Return the (x, y) coordinate for the center point of the cell that contains the specified text.  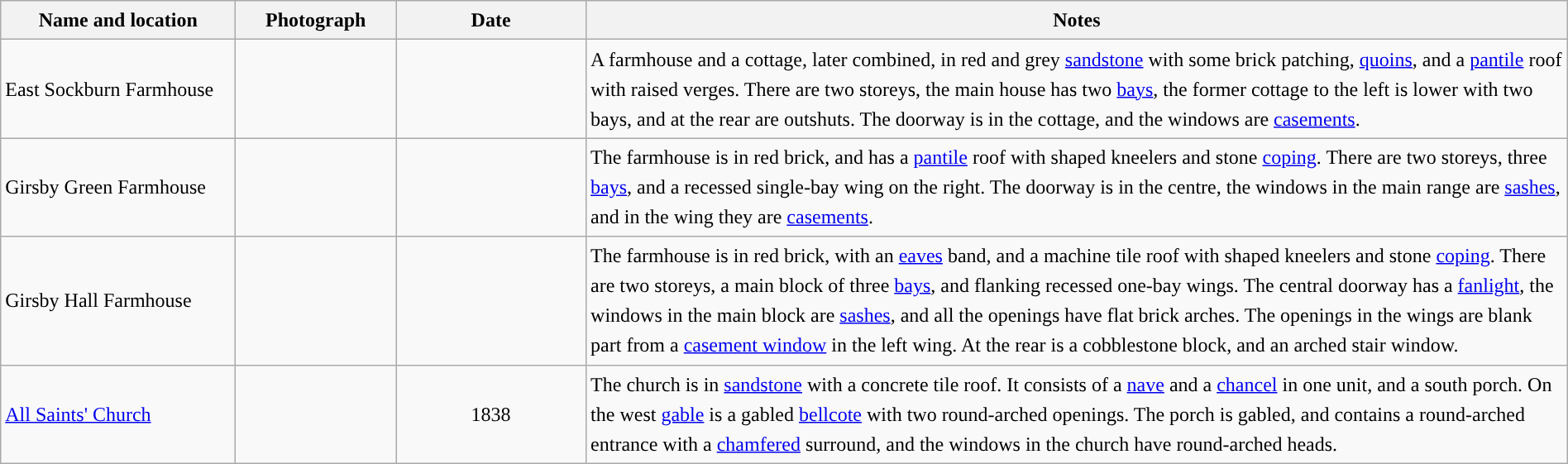
Date (491, 20)
1838 (491, 414)
Notes (1077, 20)
East Sockburn Farmhouse (118, 89)
Girsby Green Farmhouse (118, 187)
Girsby Hall Farmhouse (118, 301)
Photograph (316, 20)
Name and location (118, 20)
All Saints' Church (118, 414)
